Detect which cell encompasses the target text, then output its [x, y] center coordinate. 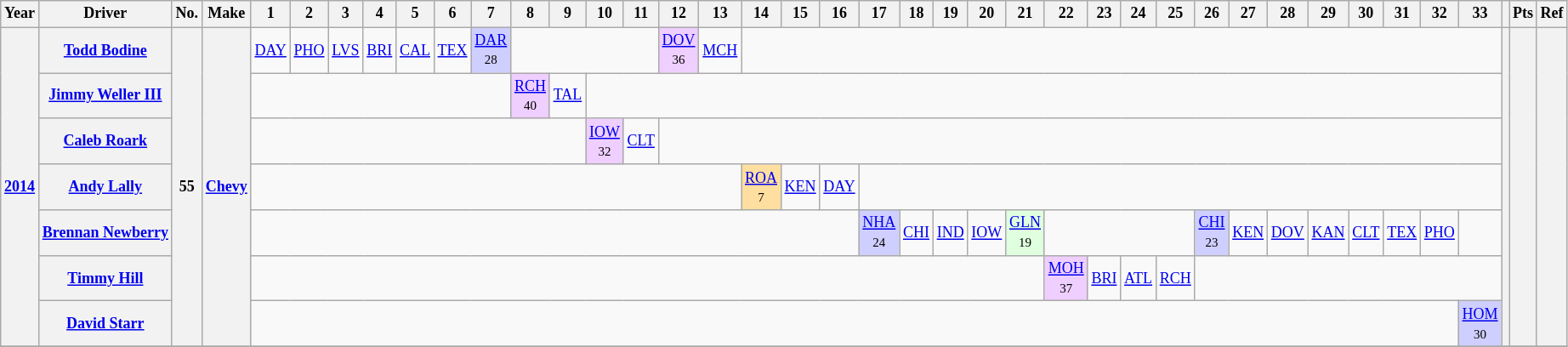
RCH [1175, 278]
David Starr [105, 324]
CHI23 [1212, 233]
25 [1175, 14]
14 [762, 14]
8 [531, 14]
DOV [1287, 233]
Caleb Roark [105, 141]
22 [1066, 14]
1 [270, 14]
29 [1328, 14]
16 [839, 14]
ATL [1139, 278]
4 [379, 14]
55 [187, 187]
KAN [1328, 233]
18 [917, 14]
9 [567, 14]
NHA24 [879, 233]
CHI [917, 233]
17 [879, 14]
32 [1440, 14]
IOW32 [605, 141]
RCH40 [531, 96]
Pts [1524, 14]
DAR28 [491, 50]
GLN19 [1025, 233]
MOH37 [1066, 278]
15 [800, 14]
12 [679, 14]
20 [986, 14]
TAL [567, 96]
Andy Lally [105, 187]
Year [20, 14]
CAL [415, 50]
Chevy [226, 187]
DOV36 [679, 50]
21 [1025, 14]
2014 [20, 187]
19 [951, 14]
27 [1248, 14]
24 [1139, 14]
11 [641, 14]
Jimmy Weller III [105, 96]
IND [951, 233]
Make [226, 14]
13 [720, 14]
Todd Bodine [105, 50]
HOM30 [1480, 324]
30 [1366, 14]
10 [605, 14]
IOW [986, 233]
MCH [720, 50]
7 [491, 14]
28 [1287, 14]
ROA7 [762, 187]
26 [1212, 14]
31 [1402, 14]
33 [1480, 14]
LVS [345, 50]
Timmy Hill [105, 278]
23 [1104, 14]
Brennan Newberry [105, 233]
5 [415, 14]
Ref [1552, 14]
Driver [105, 14]
3 [345, 14]
2 [310, 14]
No. [187, 14]
6 [452, 14]
